For the text-containing cell, return its midpoint in (x, y) coordinate format. 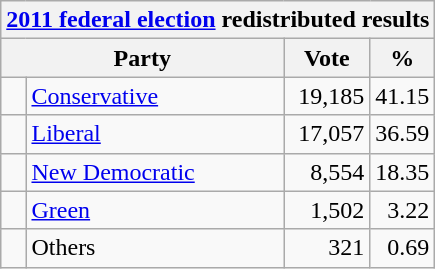
1,502 (327, 210)
321 (327, 248)
Others (155, 248)
0.69 (402, 248)
8,554 (327, 172)
18.35 (402, 172)
% (402, 58)
Vote (327, 58)
17,057 (327, 134)
36.59 (402, 134)
3.22 (402, 210)
New Democratic (155, 172)
2011 federal election redistributed results (218, 20)
Conservative (155, 96)
Party (142, 58)
41.15 (402, 96)
Liberal (155, 134)
Green (155, 210)
19,185 (327, 96)
